Identify which cell holds the provided text, then report its [x, y] central coordinate. 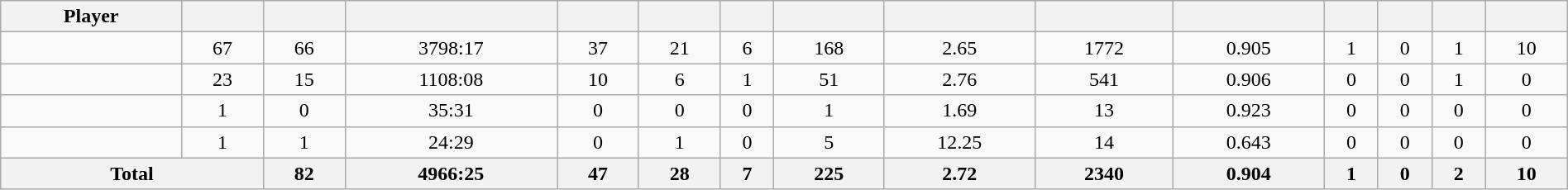
67 [223, 48]
13 [1104, 111]
0.906 [1249, 79]
1.69 [959, 111]
168 [829, 48]
51 [829, 79]
7 [748, 173]
541 [1104, 79]
2.76 [959, 79]
47 [599, 173]
Total [132, 173]
24:29 [451, 142]
28 [680, 173]
0.923 [1249, 111]
4966:25 [451, 173]
21 [680, 48]
1108:08 [451, 79]
66 [304, 48]
1772 [1104, 48]
35:31 [451, 111]
15 [304, 79]
Player [91, 17]
14 [1104, 142]
5 [829, 142]
2.72 [959, 173]
2 [1459, 173]
225 [829, 173]
12.25 [959, 142]
0.904 [1249, 173]
3798:17 [451, 48]
2.65 [959, 48]
37 [599, 48]
23 [223, 79]
0.905 [1249, 48]
2340 [1104, 173]
82 [304, 173]
0.643 [1249, 142]
